Capture the cell that displays the provided text and extract its [x, y] central coordinate. 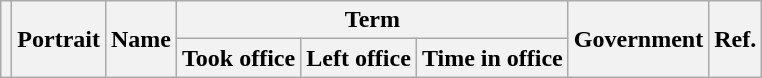
Left office [359, 58]
Took office [239, 58]
Portrait [59, 39]
Term [373, 20]
Name [140, 39]
Time in office [492, 58]
Ref. [736, 39]
Government [638, 39]
